For the text-containing cell, return its midpoint in [x, y] coordinate format. 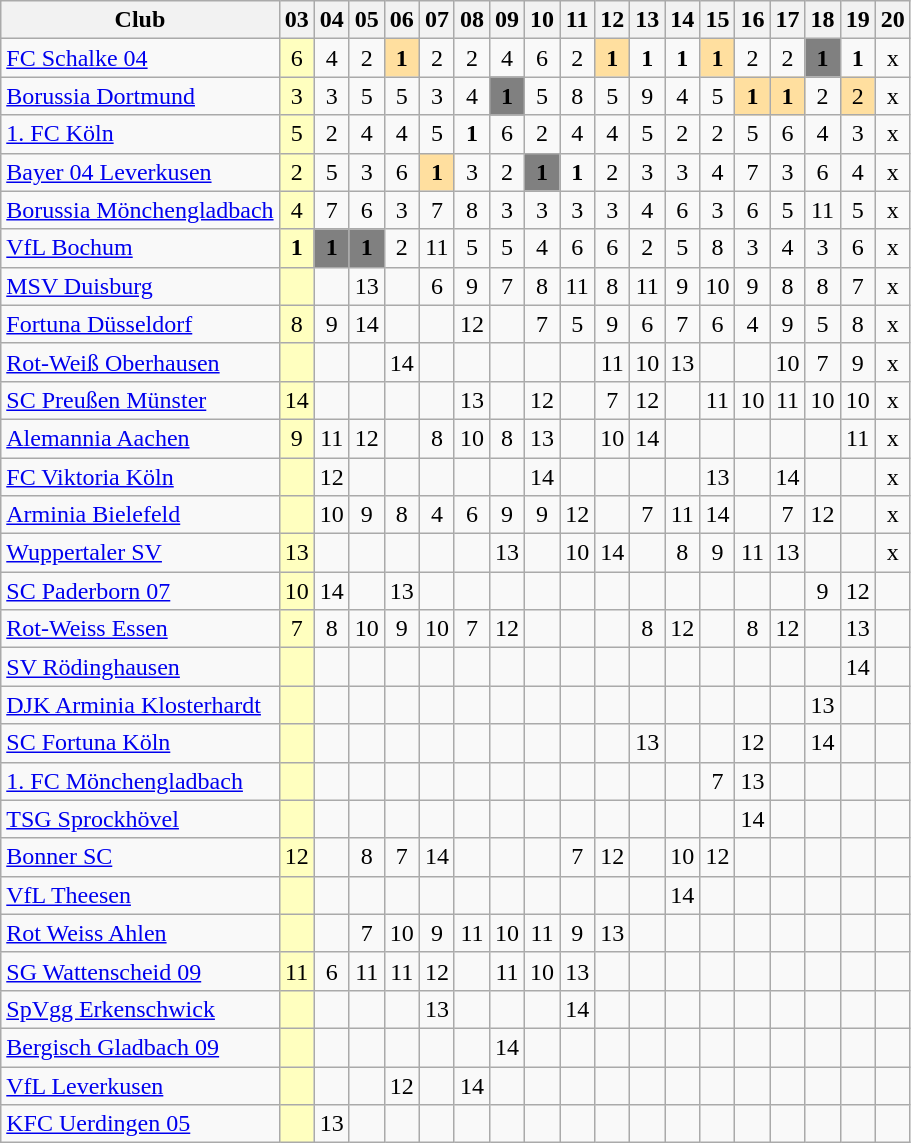
KFC Uerdingen 05 [140, 1124]
16 [752, 20]
Alemannia Aachen [140, 438]
04 [332, 20]
Borussia Mönchengladbach [140, 210]
SC Fortuna Köln [140, 743]
SC Paderborn 07 [140, 591]
Wuppertaler SV [140, 553]
Arminia Bielefeld [140, 515]
19 [858, 20]
17 [788, 20]
FC Schalke 04 [140, 58]
08 [472, 20]
Rot Weiss Ahlen [140, 933]
FC Viktoria Köln [140, 477]
20 [892, 20]
09 [506, 20]
1. FC Köln [140, 134]
Rot-Weiß Oberhausen [140, 362]
Bonner SC [140, 857]
1. FC Mönchengladbach [140, 781]
18 [822, 20]
VfL Theesen [140, 895]
07 [436, 20]
SG Wattenscheid 09 [140, 971]
15 [718, 20]
Bayer 04 Leverkusen [140, 172]
MSV Duisburg [140, 286]
DJK Arminia Klosterhardt [140, 705]
Fortuna Düsseldorf [140, 324]
VfL Leverkusen [140, 1085]
TSG Sprockhövel [140, 819]
SC Preußen Münster [140, 400]
05 [366, 20]
Borussia Dortmund [140, 96]
06 [402, 20]
VfL Bochum [140, 248]
SV Rödinghausen [140, 667]
Rot-Weiss Essen [140, 629]
Bergisch Gladbach 09 [140, 1047]
SpVgg Erkenschwick [140, 1009]
Club [140, 20]
03 [296, 20]
